For the text-containing cell, return its midpoint in [X, Y] coordinate format. 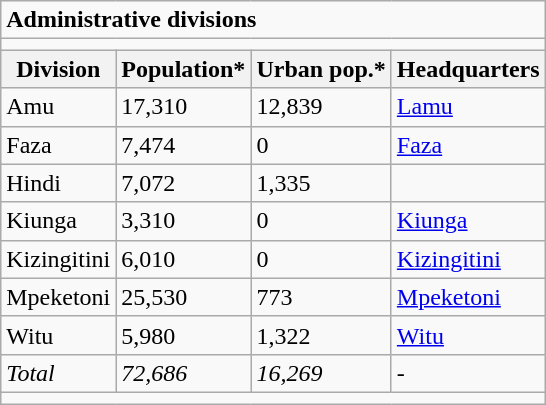
72,686 [184, 373]
773 [321, 297]
Total [58, 373]
5,980 [184, 335]
12,839 [321, 107]
1,322 [321, 335]
3,310 [184, 221]
Headquarters [468, 69]
17,310 [184, 107]
25,530 [184, 297]
7,072 [184, 183]
1,335 [321, 183]
Division [58, 69]
7,474 [184, 145]
Amu [58, 107]
Population* [184, 69]
Hindi [58, 183]
Administrative divisions [273, 20]
- [468, 373]
16,269 [321, 373]
Lamu [468, 107]
6,010 [184, 259]
Urban pop.* [321, 69]
